Identify which cell holds the provided text, then report its [X, Y] central coordinate. 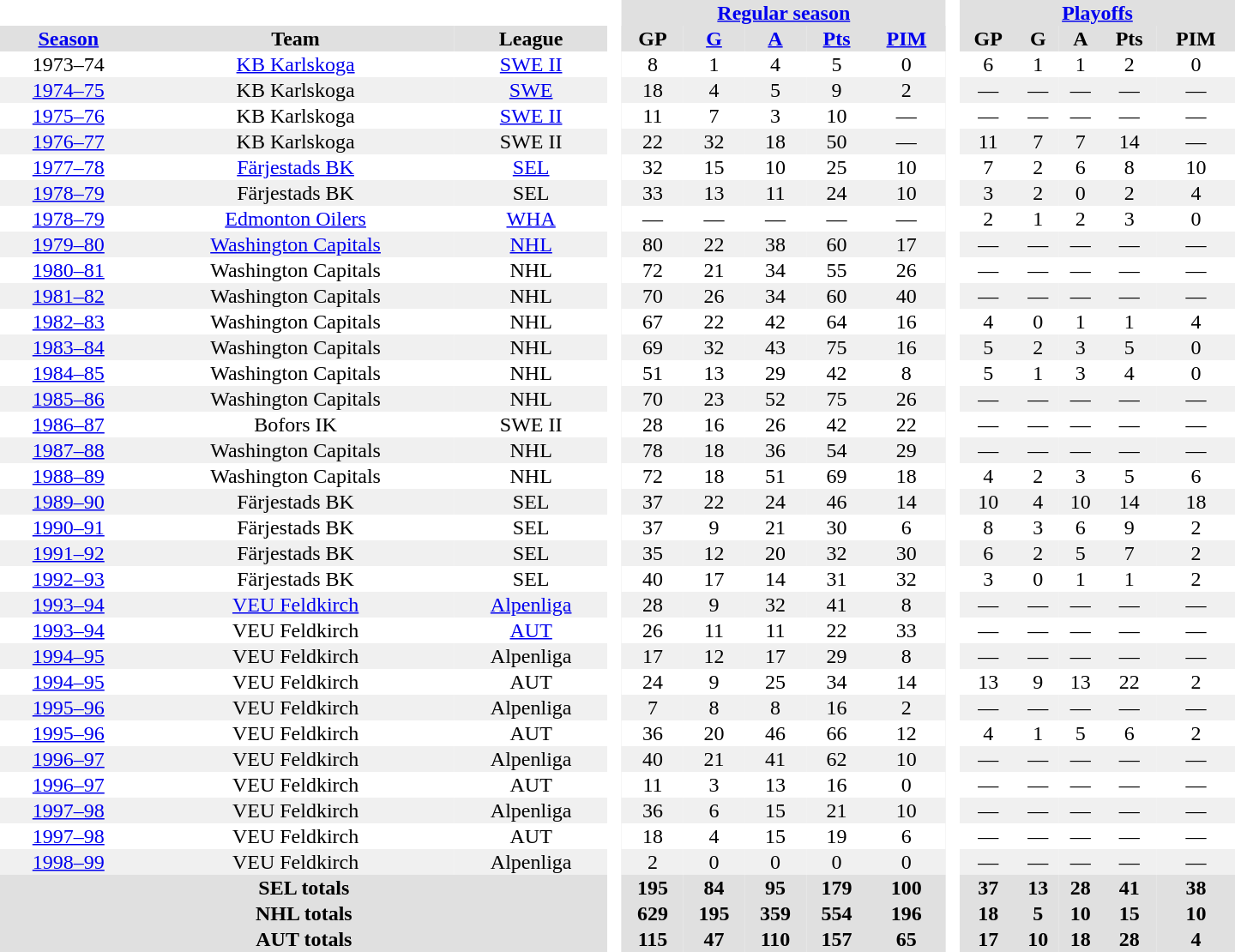
1976–77 [69, 142]
Playoffs [1098, 13]
47 [714, 939]
SWE [532, 90]
1980–81 [69, 270]
84 [714, 888]
1973–74 [69, 64]
31 [837, 579]
62 [837, 759]
52 [775, 399]
Season [69, 39]
1984–85 [69, 373]
23 [714, 399]
43 [775, 347]
115 [653, 939]
19 [837, 836]
157 [837, 939]
NHL totals [304, 913]
65 [906, 939]
Regular season [784, 13]
1990–91 [69, 527]
95 [775, 888]
1982–83 [69, 322]
1991–92 [69, 553]
35 [653, 553]
1985–86 [69, 399]
Bofors IK [296, 425]
50 [837, 142]
196 [906, 913]
1974–75 [69, 90]
78 [653, 450]
1979–80 [69, 244]
1992–93 [69, 579]
1998–99 [69, 862]
AUT totals [304, 939]
629 [653, 913]
55 [837, 270]
110 [775, 939]
67 [653, 322]
1989–90 [69, 502]
554 [837, 913]
1987–88 [69, 450]
1988–89 [69, 476]
66 [837, 733]
179 [837, 888]
1986–87 [69, 425]
80 [653, 244]
1981–82 [69, 296]
SEL totals [304, 888]
100 [906, 888]
Team [296, 39]
1983–84 [69, 347]
359 [775, 913]
54 [837, 450]
WHA [532, 219]
1977–78 [69, 167]
Edmonton Oilers [296, 219]
64 [837, 322]
League [532, 39]
1975–76 [69, 116]
